Locate the cell with the specified text and output its [x, y] center coordinate. 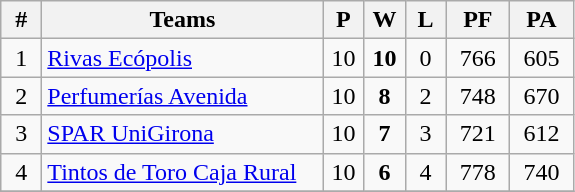
740 [542, 172]
PF [478, 20]
7 [384, 134]
0 [426, 58]
1 [22, 58]
Perfumerías Avenida [182, 96]
Rivas Ecópolis [182, 58]
612 [542, 134]
670 [542, 96]
# [22, 20]
605 [542, 58]
L [426, 20]
P [344, 20]
Teams [182, 20]
721 [478, 134]
766 [478, 58]
6 [384, 172]
Tintos de Toro Caja Rural [182, 172]
778 [478, 172]
W [384, 20]
SPAR UniGirona [182, 134]
PA [542, 20]
8 [384, 96]
748 [478, 96]
